Capture the cell that displays the provided text and extract its (X, Y) central coordinate. 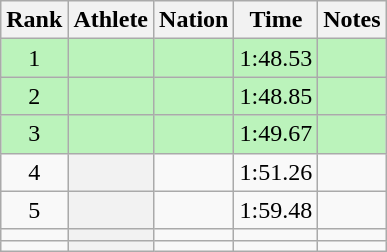
3 (34, 134)
1:48.85 (276, 96)
Nation (194, 20)
2 (34, 96)
Rank (34, 20)
4 (34, 172)
1:49.67 (276, 134)
Notes (352, 20)
5 (34, 210)
1:48.53 (276, 58)
Athlete (111, 20)
1:51.26 (276, 172)
Time (276, 20)
1:59.48 (276, 210)
1 (34, 58)
